Detect which cell encompasses the target text, then output its [X, Y] center coordinate. 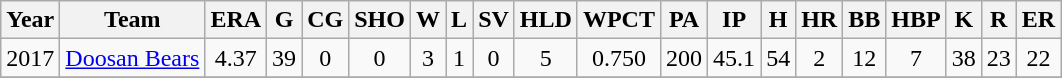
1 [460, 58]
0.750 [618, 58]
45.1 [734, 58]
K [964, 20]
CG [326, 20]
SV [494, 20]
BB [864, 20]
2017 [30, 58]
5 [546, 58]
HR [820, 20]
Team [132, 20]
39 [284, 58]
G [284, 20]
Doosan Bears [132, 58]
3 [428, 58]
54 [778, 58]
PA [684, 20]
ERA [236, 20]
WPCT [618, 20]
IP [734, 20]
R [998, 20]
22 [1038, 58]
H [778, 20]
L [460, 20]
Year [30, 20]
200 [684, 58]
2 [820, 58]
HBP [916, 20]
38 [964, 58]
HLD [546, 20]
SHO [380, 20]
4.37 [236, 58]
W [428, 20]
23 [998, 58]
ER [1038, 20]
7 [916, 58]
12 [864, 58]
